Scan for the cell matching the given text and deliver its (X, Y) coordinate at center. 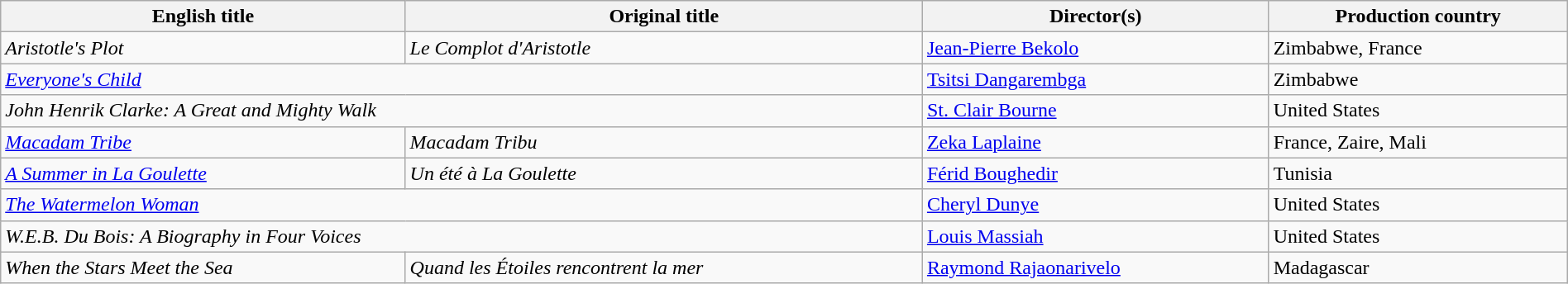
St. Clair Bourne (1095, 111)
Zeka Laplaine (1095, 142)
Tsitsi Dangarembga (1095, 79)
The Watermelon Woman (461, 205)
Madagascar (1417, 267)
Jean-Pierre Bekolo (1095, 48)
Macadam Tribu (663, 142)
Raymond Rajaonarivelo (1095, 267)
Zimbabwe, France (1417, 48)
English title (203, 17)
Macadam Tribe (203, 142)
A Summer in La Goulette (203, 173)
John Henrik Clarke: A Great and Mighty Walk (461, 111)
Aristotle's Plot (203, 48)
Férid Boughedir (1095, 173)
Director(s) (1095, 17)
Zimbabwe (1417, 79)
Le Complot d'Aristotle (663, 48)
When the Stars Meet the Sea (203, 267)
Tunisia (1417, 173)
Everyone's Child (461, 79)
Un été à La Goulette (663, 173)
Original title (663, 17)
W.E.B. Du Bois: A Biography in Four Voices (461, 236)
Quand les Étoiles rencontrent la mer (663, 267)
Production country (1417, 17)
Louis Massiah (1095, 236)
Cheryl Dunye (1095, 205)
France, Zaire, Mali (1417, 142)
